Pinpoint the cell where the given text exists, returning its [x, y] midpoint coordinate. 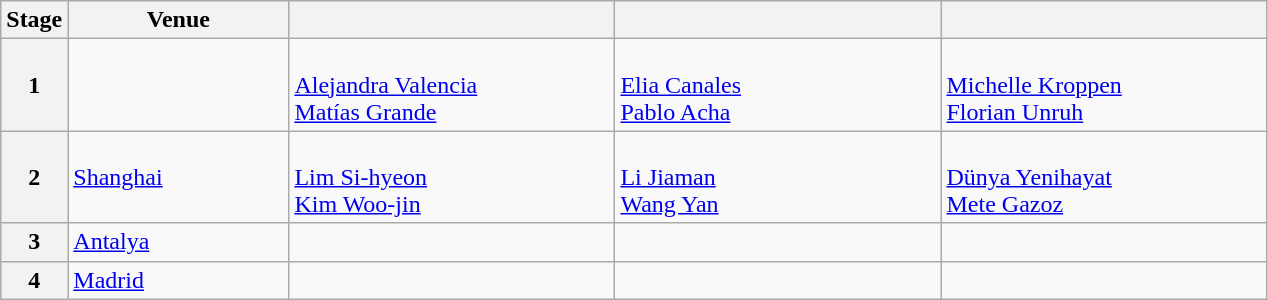
Antalya [178, 242]
Venue [178, 20]
Elia Canales Pablo Acha [778, 85]
1 [34, 85]
Madrid [178, 280]
3 [34, 242]
Lim Si-hyeon Kim Woo-jin [452, 177]
4 [34, 280]
Dünya Yenihayat Mete Gazoz [1104, 177]
Shanghai [178, 177]
2 [34, 177]
Stage [34, 20]
Li Jiaman Wang Yan [778, 177]
Michelle Kroppen Florian Unruh [1104, 85]
Alejandra Valencia Matías Grande [452, 85]
